Search for the cell housing the specified text and yield its [x, y] center coordinate. 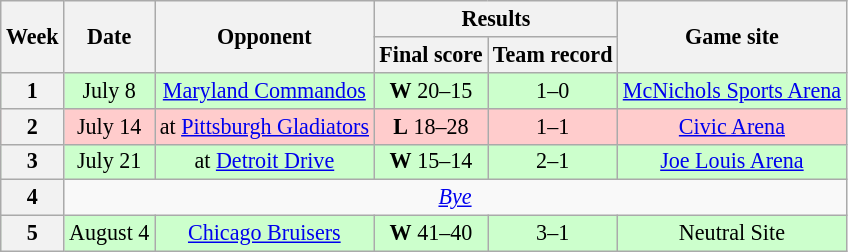
July 21 [110, 162]
1–1 [553, 126]
July 8 [110, 90]
Chicago Bruisers [264, 233]
Neutral Site [732, 233]
Team record [553, 54]
Civic Arena [732, 126]
1 [32, 90]
2–1 [553, 162]
Joe Louis Arena [732, 162]
3–1 [553, 233]
L 18–28 [431, 126]
Date [110, 36]
Opponent [264, 36]
at Detroit Drive [264, 162]
W 20–15 [431, 90]
1–0 [553, 90]
McNichols Sports Arena [732, 90]
W 15–14 [431, 162]
Maryland Commandos [264, 90]
4 [32, 198]
3 [32, 162]
2 [32, 126]
Final score [431, 54]
Game site [732, 36]
5 [32, 233]
Results [496, 18]
Week [32, 36]
at Pittsburgh Gladiators [264, 126]
July 14 [110, 126]
August 4 [110, 233]
Bye [455, 198]
W 41–40 [431, 233]
